Locate the cell with the specified text and output its (x, y) center coordinate. 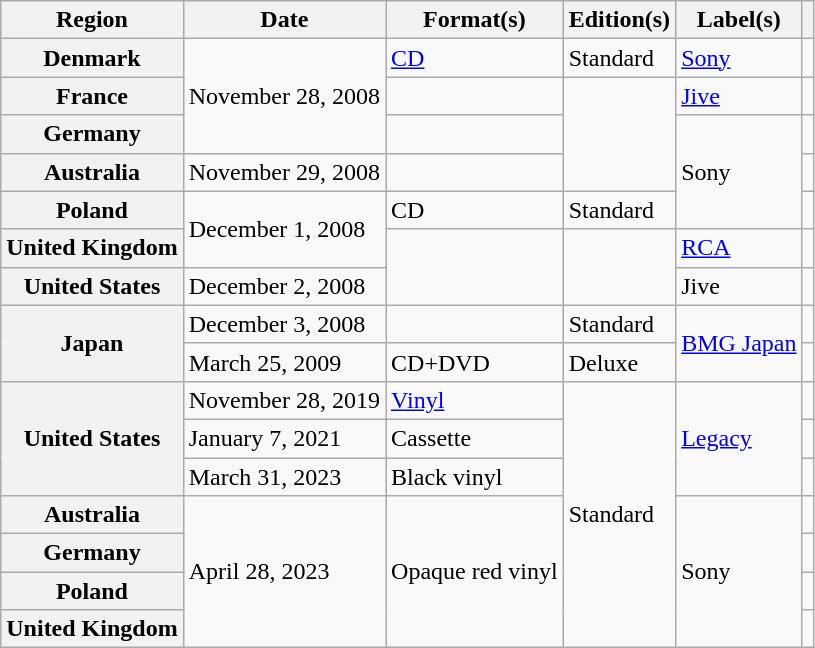
Black vinyl (475, 477)
Region (92, 20)
March 25, 2009 (284, 362)
December 3, 2008 (284, 324)
Deluxe (619, 362)
November 28, 2019 (284, 400)
Denmark (92, 58)
Opaque red vinyl (475, 572)
December 1, 2008 (284, 229)
Cassette (475, 438)
Date (284, 20)
November 29, 2008 (284, 172)
Legacy (739, 438)
France (92, 96)
Label(s) (739, 20)
BMG Japan (739, 343)
January 7, 2021 (284, 438)
CD+DVD (475, 362)
December 2, 2008 (284, 286)
Format(s) (475, 20)
Edition(s) (619, 20)
April 28, 2023 (284, 572)
RCA (739, 248)
Vinyl (475, 400)
Japan (92, 343)
March 31, 2023 (284, 477)
November 28, 2008 (284, 96)
